Scan for the cell matching the given text and deliver its [x, y] coordinate at center. 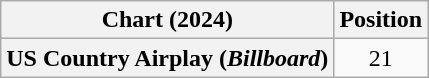
US Country Airplay (Billboard) [168, 58]
Chart (2024) [168, 20]
Position [381, 20]
21 [381, 58]
